Scan for the cell matching the given text and deliver its [x, y] coordinate at center. 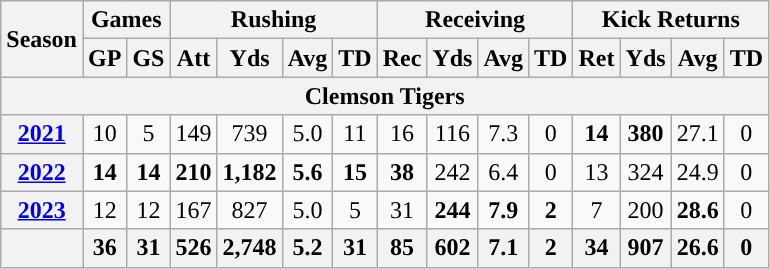
GP [104, 58]
116 [452, 134]
27.1 [698, 134]
739 [250, 134]
907 [646, 248]
149 [194, 134]
Clemson Tigers [385, 96]
GS [148, 58]
24.9 [698, 172]
5.2 [308, 248]
200 [646, 210]
85 [402, 248]
7.1 [504, 248]
Games [126, 20]
7.9 [504, 210]
11 [355, 134]
827 [250, 210]
324 [646, 172]
34 [596, 248]
7.3 [504, 134]
6.4 [504, 172]
13 [596, 172]
28.6 [698, 210]
Ret [596, 58]
15 [355, 172]
16 [402, 134]
2022 [42, 172]
602 [452, 248]
36 [104, 248]
244 [452, 210]
242 [452, 172]
1,182 [250, 172]
Kick Returns [671, 20]
Rec [402, 58]
Att [194, 58]
5.6 [308, 172]
10 [104, 134]
167 [194, 210]
526 [194, 248]
210 [194, 172]
380 [646, 134]
38 [402, 172]
2,748 [250, 248]
Rushing [274, 20]
2021 [42, 134]
2023 [42, 210]
Receiving [475, 20]
Season [42, 39]
26.6 [698, 248]
7 [596, 210]
